Output the [x, y] coordinate of the center of the cell containing the given text.  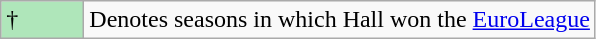
† [42, 20]
Denotes seasons in which Hall won the EuroLeague [340, 20]
